Scan for the cell matching the given text and deliver its [X, Y] coordinate at center. 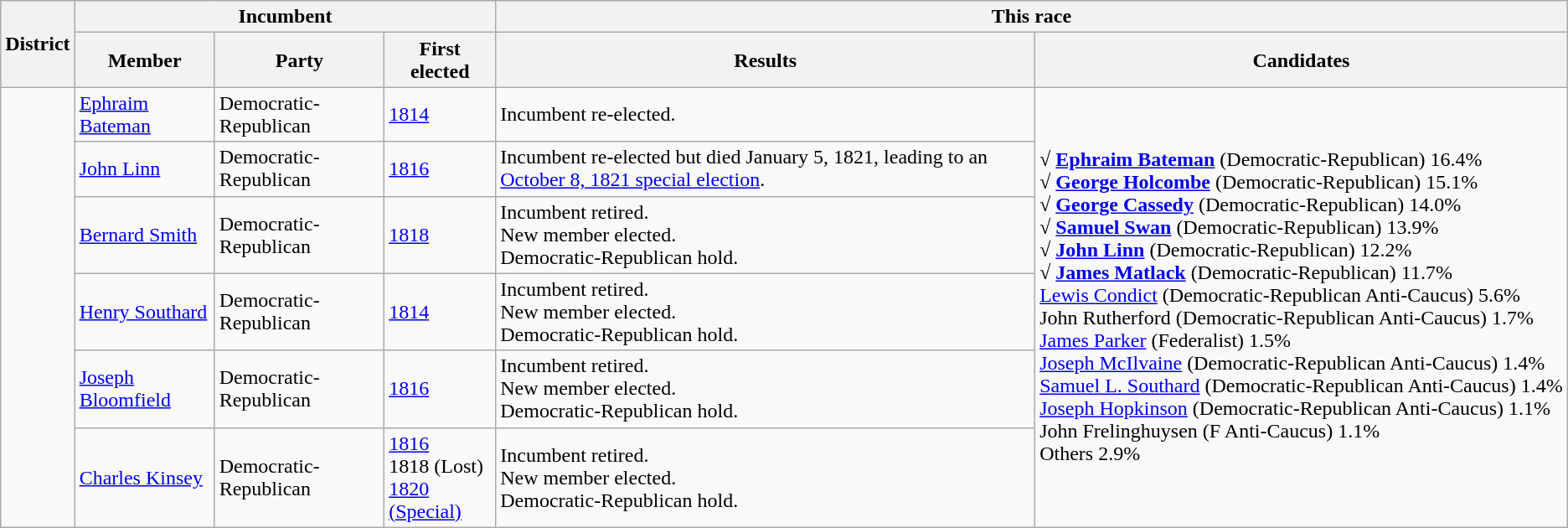
Member [144, 60]
Results [766, 60]
Candidates [1302, 60]
Party [300, 60]
John Linn [144, 169]
Charles Kinsey [144, 478]
Bernard Smith [144, 235]
This race [1032, 17]
Henry Southard [144, 312]
Incumbent [285, 17]
18161818 (Lost)1820 (Special) [441, 478]
Incumbent re-elected but died January 5, 1821, leading to an October 8, 1821 special election. [766, 169]
Ephraim Bateman [144, 114]
Incumbent re-elected. [766, 114]
Joseph Bloomfield [144, 389]
District [38, 44]
1818 [441, 235]
First elected [441, 60]
